Detect which cell encompasses the target text, then output its [x, y] center coordinate. 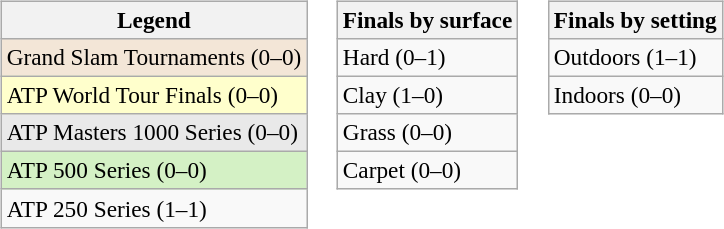
Hard (0–1) [427, 57]
Carpet (0–0) [427, 171]
Legend [154, 20]
Grass (0–0) [427, 133]
Grand Slam Tournaments (0–0) [154, 57]
ATP Masters 1000 Series (0–0) [154, 133]
Clay (1–0) [427, 95]
ATP 500 Series (0–0) [154, 171]
ATP 250 Series (1–1) [154, 208]
Indoors (0–0) [635, 95]
Finals by surface [427, 20]
Finals by setting [635, 20]
Outdoors (1–1) [635, 57]
ATP World Tour Finals (0–0) [154, 95]
